Scan for the cell matching the given text and deliver its [X, Y] coordinate at center. 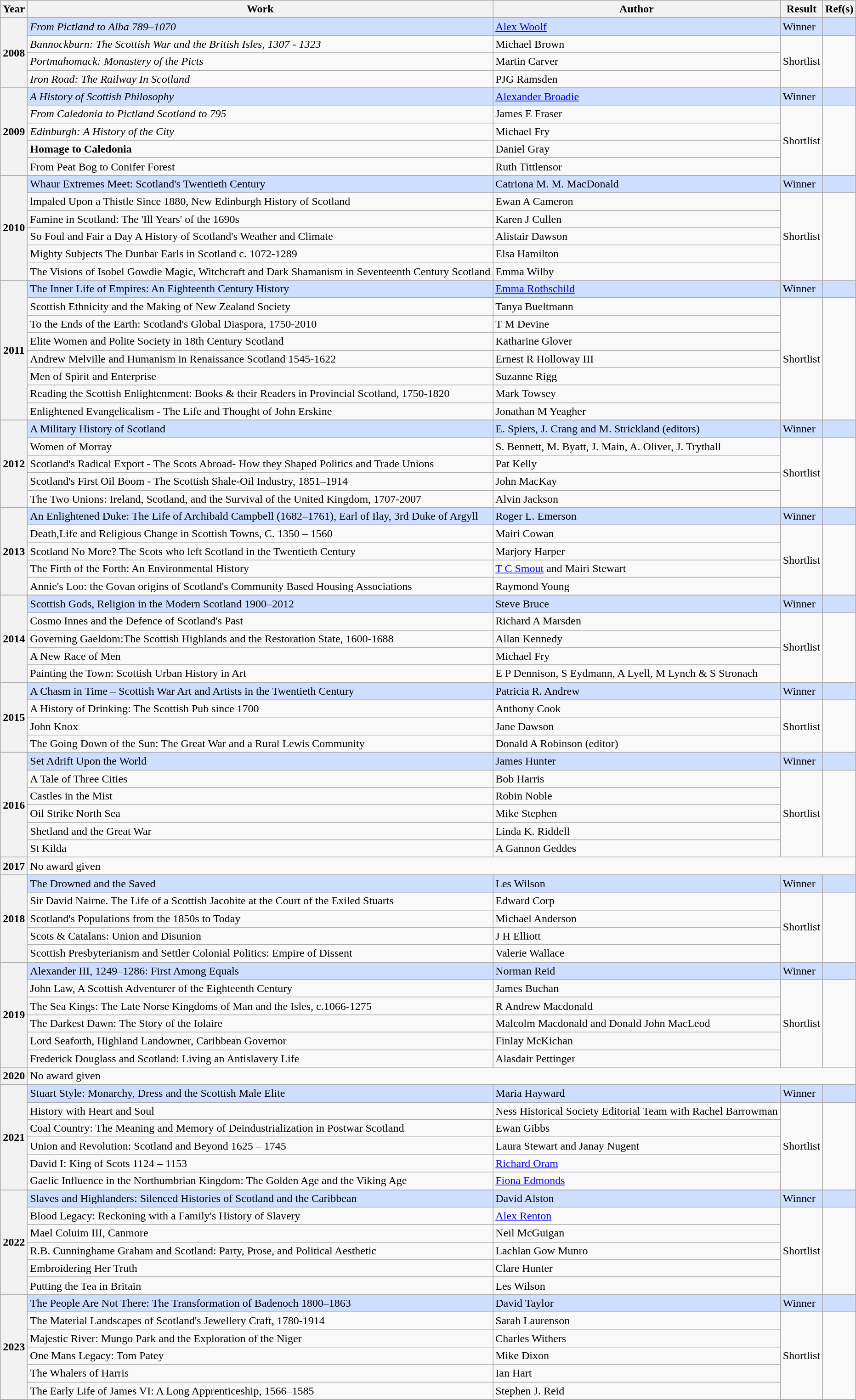
A Tale of Three Cities [260, 779]
2017 [14, 866]
Roger L. Emerson [637, 516]
Alexander Broadie [637, 96]
A Chasm in Time – Scottish War Art and Artists in the Twentieth Century [260, 691]
T M Devine [637, 324]
A History of Scottish Philosophy [260, 96]
James E Fraser [637, 114]
2013 [14, 551]
Slaves and Highlanders: Silenced Histories of Scotland and the Caribbean [260, 1198]
Ewan A Cameron [637, 201]
S. Bennett, M. Byatt, J. Main, A. Oliver, J. Trythall [637, 446]
2015 [14, 717]
Union and Revolution: Scotland and Beyond 1625 – 1745 [260, 1146]
Daniel Gray [637, 149]
Donald A Robinson (editor) [637, 743]
Scots & Catalans: Union and Disunion [260, 936]
E P Dennison, S Eydmann, A Lyell, M Lynch & S Stronach [637, 674]
Men of Spirit and Enterprise [260, 376]
Maria Hayward [637, 1094]
2019 [14, 1015]
Norman Reid [637, 971]
Malcolm Macdonald and Donald John MacLeod [637, 1023]
Karen J Cullen [637, 219]
Pat Kelly [637, 464]
A History of Drinking: The Scottish Pub since 1700 [260, 709]
Lachlan Gow Munro [637, 1251]
Mael Coluim III, Canmore [260, 1233]
From Pictland to Alba 789–1070 [260, 27]
2010 [14, 227]
Reading the Scottish Enlightenment: Books & their Readers in Provincial Scotland, 1750-1820 [260, 394]
Mike Dixon [637, 1356]
To the Ends of the Earth: Scotland's Global Diaspora, 1750-2010 [260, 324]
James Buchan [637, 988]
Neil McGuigan [637, 1233]
Michael Brown [637, 44]
Death,Life and Religious Change in Scottish Towns, C. 1350 – 1560 [260, 534]
John Knox [260, 726]
The Going Down of the Sun: The Great War and a Rural Lewis Community [260, 743]
Suzanne Rigg [637, 376]
The Visions of Isobel Gowdie Magic, Witchcraft and Dark Shamanism in Seventeenth Century Scotland [260, 272]
Ian Hart [637, 1373]
Alistair Dawson [637, 237]
Portmahomack: Monastery of the Picts [260, 62]
A Military History of Scotland [260, 429]
Gaelic Influence in the Northumbrian Kingdom: The Golden Age and the Viking Age [260, 1181]
Katharine Glover [637, 341]
Valerie Wallace [637, 953]
Famine in Scotland: The 'Ill Years' of the 1690s [260, 219]
Raymond Young [637, 586]
Emma Rothschild [637, 289]
Painting the Town: Scottish Urban History in Art [260, 674]
Result [801, 9]
Ewan Gibbs [637, 1128]
2018 [14, 918]
Jane Dawson [637, 726]
Whaur Extremes Meet: Scotland's Twentieth Century [260, 184]
Scotland No More? The Scots who left Scotland in the Twentieth Century [260, 551]
Author [637, 9]
Martin Carver [637, 62]
Alex Renton [637, 1216]
Patricia R. Andrew [637, 691]
Scotland's Populations from the 1850s to Today [260, 918]
Andrew Melville and Humanism in Renaissance Scotland 1545-1622 [260, 359]
Governing Gaeldom:The Scottish Highlands and the Restoration State, 1600-1688 [260, 639]
Catriona M. M. MacDonald [637, 184]
Scottish Presbyterianism and Settler Colonial Politics: Empire of Dissent [260, 953]
T C Smout and Mairi Stewart [637, 569]
Shetland and the Great War [260, 831]
One Mans Legacy: Tom Patey [260, 1356]
2023 [14, 1347]
The Early Life of James VI: A Long Apprenticeship, 1566–1585 [260, 1391]
Stuart Style: Monarchy, Dress and the Scottish Male Elite [260, 1094]
Fiona Edmonds [637, 1181]
Steve Bruce [637, 604]
Bannockburn: The Scottish War and the British Isles, 1307 - 1323 [260, 44]
Mighty Subjects The Dunbar Earls in Scotland c. 1072-1289 [260, 254]
Clare Hunter [637, 1268]
From Caledonia to Pictland Scotland to 795 [260, 114]
Ernest R Holloway III [637, 359]
Ref(s) [839, 9]
Lord Seaforth, Highland Landowner, Caribbean Governor [260, 1041]
Emma Wilby [637, 272]
2014 [14, 639]
Ness Historical Society Editorial Team with Rachel Barrowman [637, 1111]
The Darkest Dawn: The Story of the Iolaire [260, 1023]
Sarah Laurenson [637, 1321]
From Peat Bog to Conifer Forest [260, 166]
A New Race of Men [260, 656]
The People Are Not There: The Transformation of Badenoch 1800–1863 [260, 1303]
Alvin Jackson [637, 499]
Women of Morray [260, 446]
Scottish Gods, Religion in the Modern Scotland 1900–2012 [260, 604]
Annie's Loo: the Govan origins of Scotland's Community Based Housing Associations [260, 586]
Coal Country: The Meaning and Memory of Deindustrialization in Postwar Scotland [260, 1128]
Mairi Cowan [637, 534]
lmpaled Upon a Thistle Since 1880, New Edinburgh History of Scotland [260, 201]
Anthony Cook [637, 709]
Alex Woolf [637, 27]
The Sea Kings: The Late Norse Kingdoms of Man and the Isles, c.1066-1275 [260, 1006]
Mike Stephen [637, 814]
2020 [14, 1076]
Iron Road: The Railway In Scotland [260, 79]
Elsa Hamilton [637, 254]
Richard Oram [637, 1163]
David Taylor [637, 1303]
Work [260, 9]
The Two Unions: Ireland, Scotland, and the Survival of the United Kingdom, 1707-2007 [260, 499]
2022 [14, 1242]
Marjory Harper [637, 551]
David I: King of Scots 1124 – 1153 [260, 1163]
2016 [14, 805]
Frederick Douglass and Scotland: Living an Antislavery Life [260, 1058]
Scotland's Radical Export - The Scots Abroad- How they Shaped Politics and Trade Unions [260, 464]
2011 [14, 350]
Alexander III, 1249–1286: First Among Equals [260, 971]
Castles in the Mist [260, 796]
Majestic River: Mungo Park and the Exploration of the Niger [260, 1338]
J H Elliott [637, 936]
So Foul and Fair a Day A History of Scotland's Weather and Climate [260, 237]
Michael Anderson [637, 918]
Allan Kennedy [637, 639]
Finlay McKichan [637, 1041]
The Inner Life of Empires: An Eighteenth Century History [260, 289]
Edinburgh: A History of the City [260, 131]
An Enlightened Duke: The Life of Archibald Campbell (1682–1761), Earl of Ilay, 3rd Duke of Argyll [260, 516]
2021 [14, 1137]
The Whalers of Harris [260, 1373]
Elite Women and Polite Society in 18th Century Scotland [260, 341]
The Material Landscapes of Scotland's Jewellery Craft, 1780-1914 [260, 1321]
The Drowned and the Saved [260, 884]
2012 [14, 464]
Bob Harris [637, 779]
Homage to Caledonia [260, 149]
James Hunter [637, 761]
A Gannon Geddes [637, 849]
Embroidering Her Truth [260, 1268]
Linda K. Riddell [637, 831]
R Andrew Macdonald [637, 1006]
Set Adrift Upon the World [260, 761]
Year [14, 9]
Putting the Tea in Britain [260, 1286]
Jonathan M Yeagher [637, 411]
Sir David Nairne. The Life of a Scottish Jacobite at the Court of the Exiled Stuarts [260, 901]
Alasdair Pettinger [637, 1058]
Cosmo Innes and the Defence of Scotland's Past [260, 621]
The Firth of the Forth: An Environmental History [260, 569]
Richard A Marsden [637, 621]
R.B. Cunninghame Graham and Scotland: Party, Prose, and Political Aesthetic [260, 1251]
Oil Strike North Sea [260, 814]
John Law, A Scottish Adventurer of the Eighteenth Century [260, 988]
St Kilda [260, 849]
Scottish Ethnicity and the Making of New Zealand Society [260, 306]
Ruth Tittlensor [637, 166]
David Alston [637, 1198]
PJG Ramsden [637, 79]
Edward Corp [637, 901]
2008 [14, 53]
Charles Withers [637, 1338]
Enlightened Evangelicalism - The Life and Thought of John Erskine [260, 411]
Laura Stewart and Janay Nugent [637, 1146]
2009 [14, 131]
E. Spiers, J. Crang and M. Strickland (editors) [637, 429]
Mark Towsey [637, 394]
History with Heart and Soul [260, 1111]
Tanya Bueltmann [637, 306]
Robin Noble [637, 796]
John MacKay [637, 481]
Stephen J. Reid [637, 1391]
Scotland's First Oil Boom - The Scottish Shale-Oil Industry, 1851–1914 [260, 481]
Blood Legacy: Reckoning with a Family's History of Slavery [260, 1216]
